Provide the [x, y] coordinate of the cell's center where the given text is located.  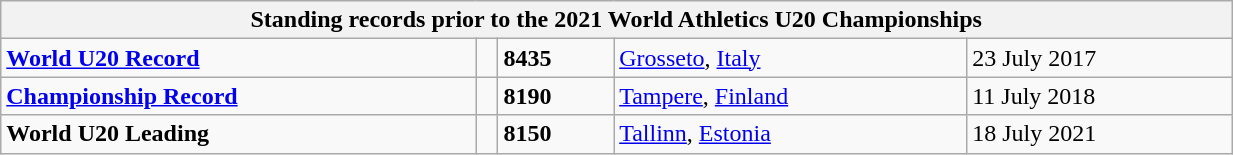
8435 [556, 58]
8150 [556, 134]
Standing records prior to the 2021 World Athletics U20 Championships [616, 20]
Championship Record [238, 96]
Grosseto, Italy [790, 58]
8190 [556, 96]
Tampere, Finland [790, 96]
18 July 2021 [1100, 134]
11 July 2018 [1100, 96]
World U20 Leading [238, 134]
23 July 2017 [1100, 58]
World U20 Record [238, 58]
Tallinn, Estonia [790, 134]
